Determine the [X, Y] coordinate at the center of the cell enclosing the given text.  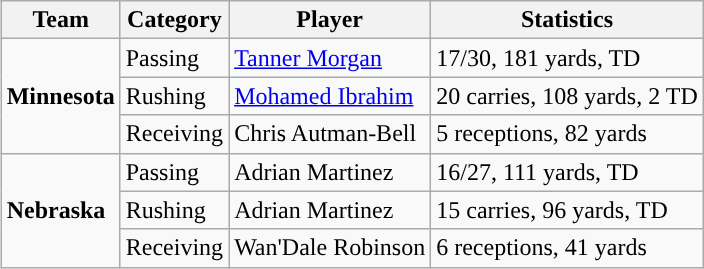
Nebraska [60, 210]
20 carries, 108 yards, 2 TD [568, 96]
Minnesota [60, 96]
Tanner Morgan [330, 58]
Player [330, 20]
6 receptions, 41 yards [568, 248]
Statistics [568, 20]
17/30, 181 yards, TD [568, 58]
Category [174, 20]
Team [60, 20]
16/27, 111 yards, TD [568, 172]
Mohamed Ibrahim [330, 96]
5 receptions, 82 yards [568, 134]
Wan'Dale Robinson [330, 248]
15 carries, 96 yards, TD [568, 210]
Chris Autman-Bell [330, 134]
